Extract the (x, y) coordinate from the center of the cell holding the provided text.  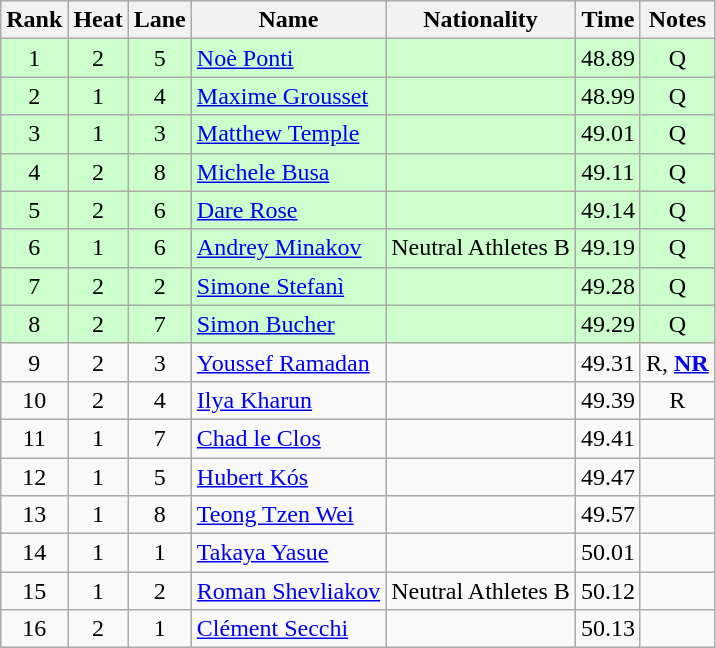
16 (34, 629)
49.11 (608, 172)
49.31 (608, 362)
R, NR (677, 362)
49.29 (608, 324)
Michele Busa (288, 172)
Time (608, 20)
9 (34, 362)
R (677, 400)
Teong Tzen Wei (288, 515)
Youssef Ramadan (288, 362)
14 (34, 553)
Noè Ponti (288, 58)
Dare Rose (288, 210)
Takaya Yasue (288, 553)
Andrey Minakov (288, 248)
49.57 (608, 515)
Chad le Clos (288, 438)
Ilya Kharun (288, 400)
50.12 (608, 591)
49.01 (608, 134)
48.99 (608, 96)
11 (34, 438)
50.01 (608, 553)
49.41 (608, 438)
Rank (34, 20)
Simon Bucher (288, 324)
48.89 (608, 58)
Maxime Grousset (288, 96)
13 (34, 515)
49.14 (608, 210)
15 (34, 591)
Heat (98, 20)
50.13 (608, 629)
49.28 (608, 286)
49.47 (608, 477)
49.39 (608, 400)
Lane (160, 20)
Notes (677, 20)
Nationality (481, 20)
Matthew Temple (288, 134)
Name (288, 20)
Simone Stefanì (288, 286)
10 (34, 400)
49.19 (608, 248)
Hubert Kós (288, 477)
Roman Shevliakov (288, 591)
Clément Secchi (288, 629)
12 (34, 477)
